Provide the [X, Y] coordinate of the cell's center where the given text is located.  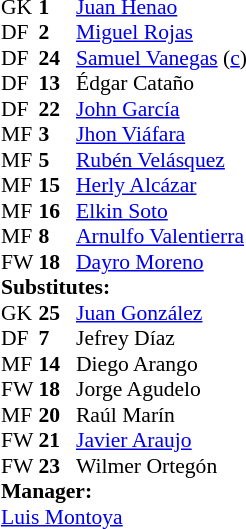
21 [57, 441]
20 [57, 415]
16 [57, 211]
14 [57, 364]
25 [57, 313]
GK [20, 313]
7 [57, 339]
15 [57, 185]
22 [57, 109]
5 [57, 160]
24 [57, 58]
23 [57, 466]
8 [57, 237]
2 [57, 33]
13 [57, 83]
3 [57, 135]
